Identify which cell holds the provided text, then report its [X, Y] central coordinate. 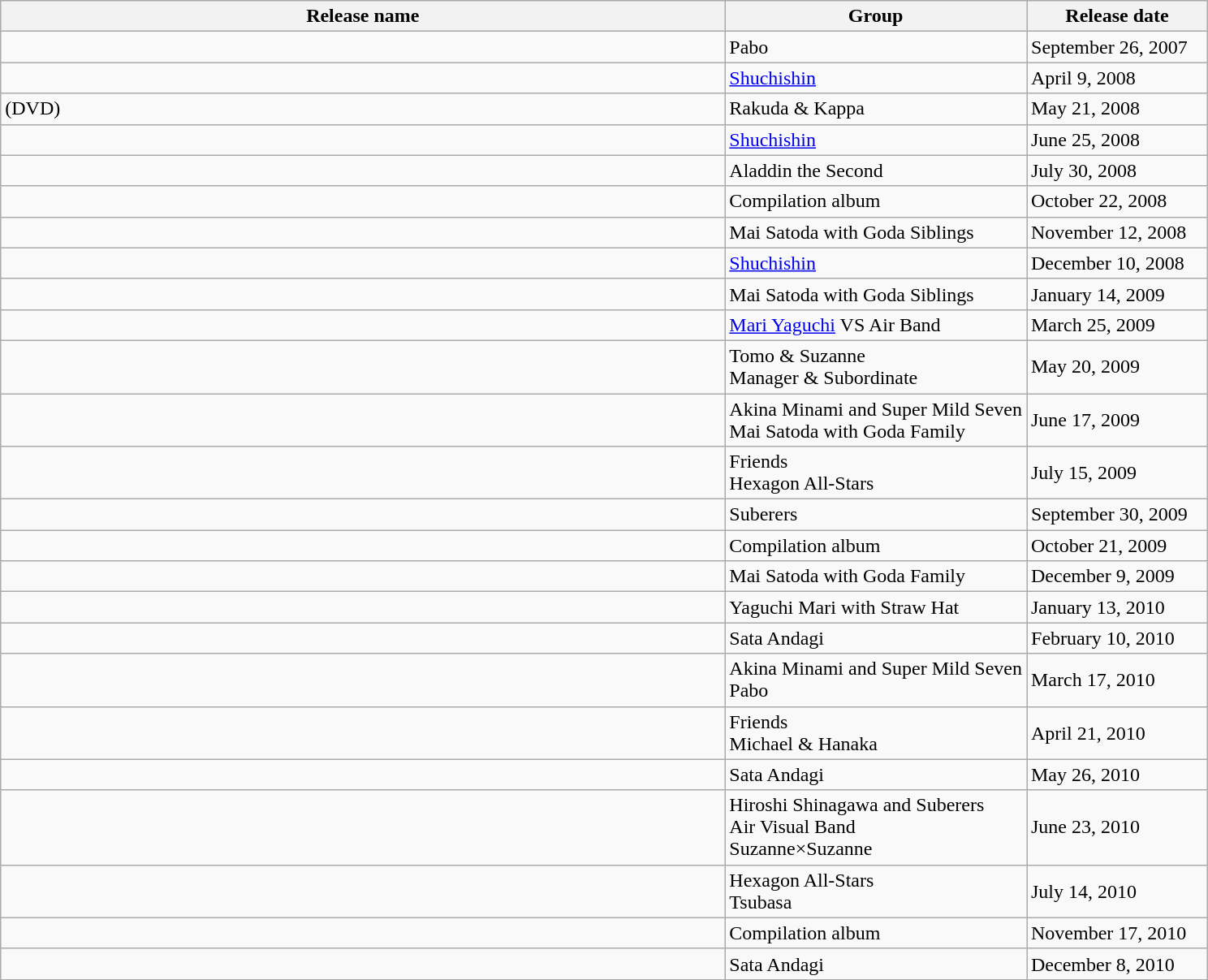
Suberers [876, 515]
September 26, 2007 [1117, 47]
Hexagon All-StarsTsubasa [876, 891]
October 22, 2008 [1117, 201]
May 20, 2009 [1117, 367]
May 21, 2008 [1117, 109]
Release date [1117, 16]
Aladdin the Second [876, 171]
March 17, 2010 [1117, 680]
FriendsMichael & Hanaka [876, 732]
Hiroshi Shinagawa and SuberersAir Visual BandSuzanne×Suzanne [876, 827]
Mai Satoda with Goda Family [876, 576]
December 8, 2010 [1117, 964]
March 25, 2009 [1117, 325]
November 12, 2008 [1117, 232]
December 9, 2009 [1117, 576]
July 14, 2010 [1117, 891]
January 13, 2010 [1117, 607]
Mari Yaguchi VS Air Band [876, 325]
Akina Minami and Super Mild SevenMai Satoda with Goda Family [876, 419]
Rakuda & Kappa [876, 109]
June 25, 2008 [1117, 140]
Akina Minami and Super Mild SevenPabo [876, 680]
April 21, 2010 [1117, 732]
November 17, 2010 [1117, 933]
Pabo [876, 47]
September 30, 2009 [1117, 515]
February 10, 2010 [1117, 638]
Yaguchi Mari with Straw Hat [876, 607]
April 9, 2008 [1117, 78]
July 15, 2009 [1117, 473]
FriendsHexagon All-Stars [876, 473]
October 21, 2009 [1117, 546]
June 17, 2009 [1117, 419]
January 14, 2009 [1117, 294]
Release name [363, 16]
Tomo & SuzanneManager & Subordinate [876, 367]
Group [876, 16]
May 26, 2010 [1117, 775]
July 30, 2008 [1117, 171]
June 23, 2010 [1117, 827]
December 10, 2008 [1117, 263]
(DVD) [363, 109]
